Find where the given text appears and provide that cell's center as (X, Y) coordinate. 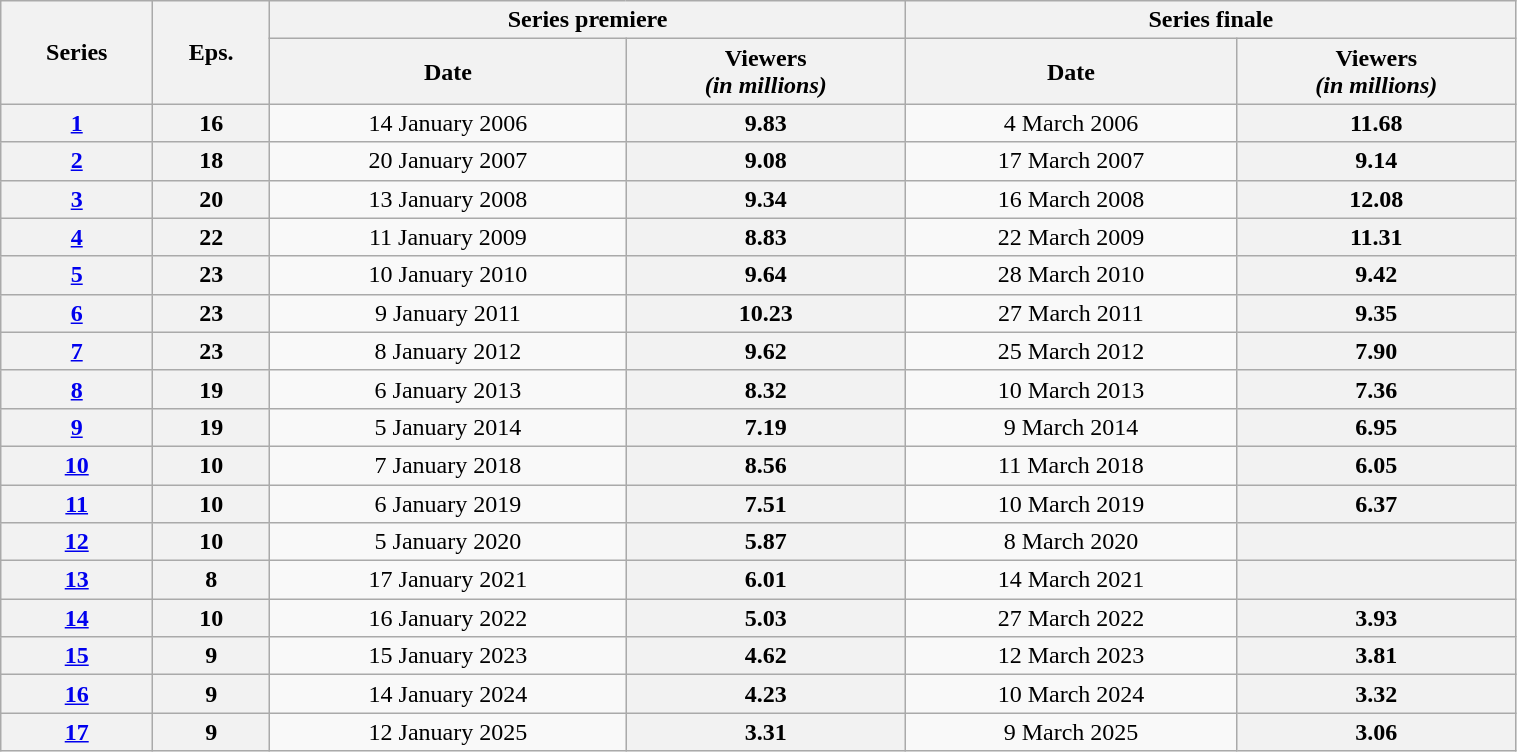
17 January 2021 (448, 580)
11.31 (1376, 237)
5.87 (766, 542)
15 January 2023 (448, 656)
8.56 (766, 465)
11 March 2018 (1070, 465)
7.90 (1376, 351)
3.31 (766, 732)
20 (212, 199)
7.36 (1376, 389)
10 March 2024 (1070, 694)
4 (77, 237)
6.01 (766, 580)
4 March 2006 (1070, 123)
12.08 (1376, 199)
5 (77, 275)
10 March 2019 (1070, 503)
8.83 (766, 237)
22 (212, 237)
4.23 (766, 694)
12 March 2023 (1070, 656)
3.06 (1376, 732)
9.42 (1376, 275)
9.62 (766, 351)
7.51 (766, 503)
17 March 2007 (1070, 161)
6 January 2019 (448, 503)
25 March 2012 (1070, 351)
9 March 2014 (1070, 427)
13 January 2008 (448, 199)
Eps. (212, 52)
4.62 (766, 656)
6.05 (1376, 465)
22 March 2009 (1070, 237)
Series finale (1210, 20)
9.08 (766, 161)
10 March 2013 (1070, 389)
3.81 (1376, 656)
7 January 2018 (448, 465)
13 (77, 580)
7.19 (766, 427)
17 (77, 732)
20 January 2007 (448, 161)
11 January 2009 (448, 237)
9 January 2011 (448, 313)
3.93 (1376, 618)
14 (77, 618)
9.34 (766, 199)
6.95 (1376, 427)
16 January 2022 (448, 618)
8.32 (766, 389)
11.68 (1376, 123)
15 (77, 656)
5 January 2020 (448, 542)
2 (77, 161)
8 January 2012 (448, 351)
27 March 2022 (1070, 618)
14 January 2006 (448, 123)
1 (77, 123)
12 January 2025 (448, 732)
6 (77, 313)
Series premiere (588, 20)
8 March 2020 (1070, 542)
9.64 (766, 275)
27 March 2011 (1070, 313)
5.03 (766, 618)
3.32 (1376, 694)
28 March 2010 (1070, 275)
10.23 (766, 313)
9.83 (766, 123)
14 January 2024 (448, 694)
3 (77, 199)
10 January 2010 (448, 275)
9 March 2025 (1070, 732)
9.14 (1376, 161)
16 March 2008 (1070, 199)
14 March 2021 (1070, 580)
12 (77, 542)
11 (77, 503)
18 (212, 161)
9.35 (1376, 313)
7 (77, 351)
Series (77, 52)
6.37 (1376, 503)
6 January 2013 (448, 389)
5 January 2014 (448, 427)
